From the cell containing the given text, extract its center point as [X, Y] coordinate. 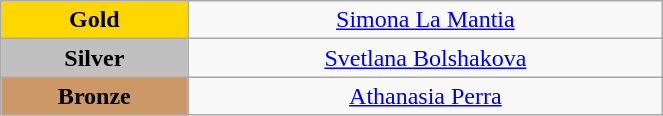
Simona La Mantia [426, 20]
Gold [94, 20]
Athanasia Perra [426, 96]
Bronze [94, 96]
Silver [94, 58]
Svetlana Bolshakova [426, 58]
